For the text-containing cell, return its midpoint in [X, Y] coordinate format. 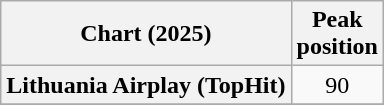
Lithuania Airplay (TopHit) [146, 85]
90 [337, 85]
Peakposition [337, 34]
Chart (2025) [146, 34]
